Search for the cell housing the specified text and yield its (X, Y) center coordinate. 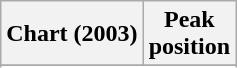
Chart (2003) (72, 34)
Peakposition (189, 34)
